Scan for the cell matching the given text and deliver its (X, Y) coordinate at center. 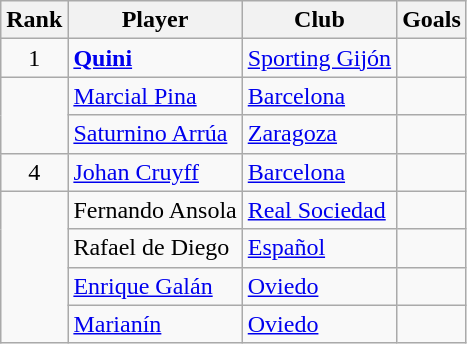
Player (155, 20)
Rafael de Diego (155, 248)
Sporting Gijón (319, 58)
Real Sociedad (319, 210)
Goals (432, 20)
Marcial Pina (155, 96)
Saturnino Arrúa (155, 134)
Club (319, 20)
Johan Cruyff (155, 172)
Fernando Ansola (155, 210)
Marianín (155, 324)
Rank (34, 20)
4 (34, 172)
Quini (155, 58)
Enrique Galán (155, 286)
1 (34, 58)
Zaragoza (319, 134)
Español (319, 248)
